Return the (x, y) coordinate for the center point of the cell that contains the specified text.  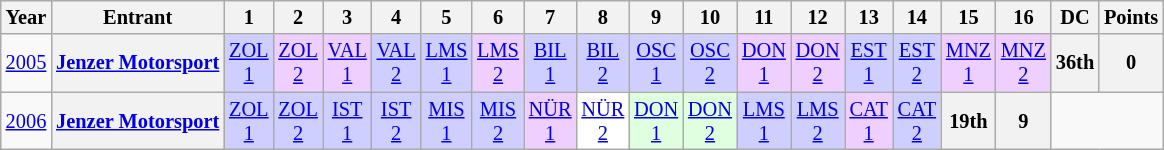
12 (818, 17)
2006 (26, 121)
3 (348, 17)
CAT1 (869, 121)
CAT2 (917, 121)
OSC2 (710, 63)
19th (968, 121)
MIS1 (447, 121)
Year (26, 17)
IST2 (396, 121)
2 (298, 17)
MIS2 (498, 121)
4 (396, 17)
BIL1 (550, 63)
IST1 (348, 121)
EST2 (917, 63)
Entrant (138, 17)
MNZ1 (968, 63)
5 (447, 17)
11 (764, 17)
2005 (26, 63)
1 (248, 17)
10 (710, 17)
7 (550, 17)
DC (1075, 17)
MNZ2 (1024, 63)
13 (869, 17)
6 (498, 17)
15 (968, 17)
EST1 (869, 63)
Points (1131, 17)
VAL1 (348, 63)
NÜR2 (602, 121)
BIL2 (602, 63)
16 (1024, 17)
NÜR1 (550, 121)
OSC1 (656, 63)
14 (917, 17)
8 (602, 17)
36th (1075, 63)
VAL2 (396, 63)
0 (1131, 63)
